Determine the (X, Y) coordinate at the center of the cell enclosing the given text.  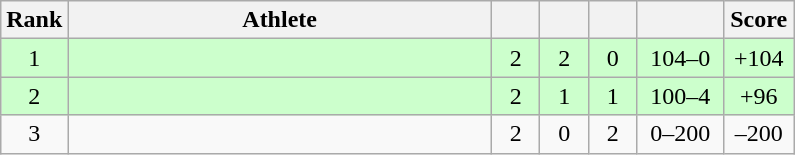
104–0 (680, 58)
Athlete (280, 20)
+104 (758, 58)
–200 (758, 134)
100–4 (680, 96)
+96 (758, 96)
Score (758, 20)
Rank (34, 20)
0–200 (680, 134)
3 (34, 134)
